Return [x, y] of the center of cell containing provided text 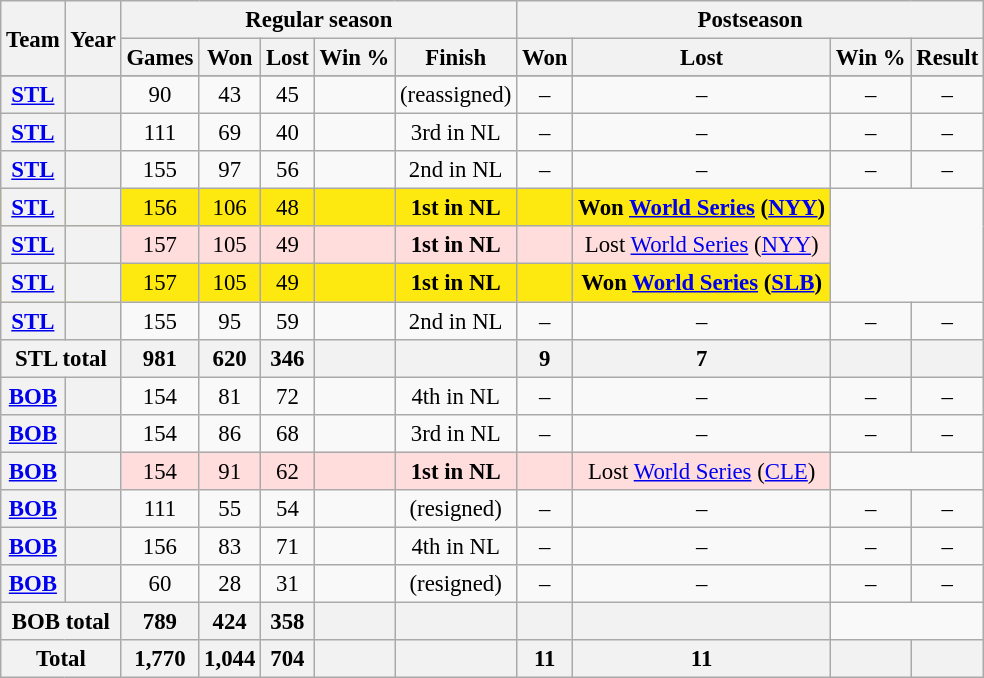
71 [288, 546]
60 [160, 584]
BOB total [61, 621]
62 [288, 471]
28 [230, 584]
346 [288, 358]
86 [230, 433]
45 [288, 95]
83 [230, 546]
789 [160, 621]
1,044 [230, 659]
40 [288, 133]
704 [288, 659]
9 [545, 358]
Total [61, 659]
95 [230, 321]
48 [288, 208]
Result [948, 58]
Lost World Series (CLE) [702, 471]
54 [288, 509]
1,770 [160, 659]
Team [33, 38]
90 [160, 95]
91 [230, 471]
68 [288, 433]
Won World Series (NYY) [702, 208]
424 [230, 621]
Games [160, 58]
72 [288, 396]
55 [230, 509]
56 [288, 170]
981 [160, 358]
69 [230, 133]
106 [230, 208]
(reassigned) [456, 95]
358 [288, 621]
STL total [61, 358]
620 [230, 358]
59 [288, 321]
Finish [456, 58]
Postseason [750, 20]
81 [230, 396]
Regular season [319, 20]
43 [230, 95]
Won World Series (SLB) [702, 283]
7 [702, 358]
Year [93, 38]
31 [288, 584]
97 [230, 170]
Lost World Series (NYY) [702, 245]
